Return [X, Y] of the center of cell containing provided text 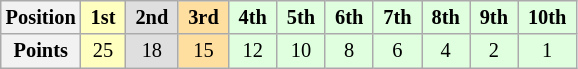
Position [41, 17]
8 [349, 51]
1 [547, 51]
2 [494, 51]
2nd [152, 17]
15 [203, 51]
9th [494, 17]
Points [41, 51]
18 [152, 51]
12 [253, 51]
8th [446, 17]
3rd [203, 17]
1st [104, 17]
25 [104, 51]
4 [446, 51]
10th [547, 17]
6th [349, 17]
4th [253, 17]
7th [397, 17]
10 [301, 51]
6 [397, 51]
5th [301, 17]
